Identify which cell holds the provided text, then report its (X, Y) central coordinate. 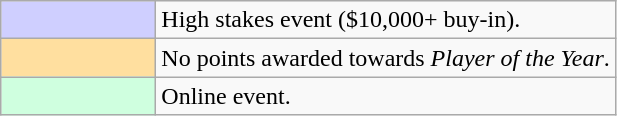
Online event. (386, 96)
High stakes event ($10,000+ buy-in). (386, 20)
No points awarded towards Player of the Year. (386, 58)
